Return the (X, Y) coordinate for the center point of the cell that contains the specified text.  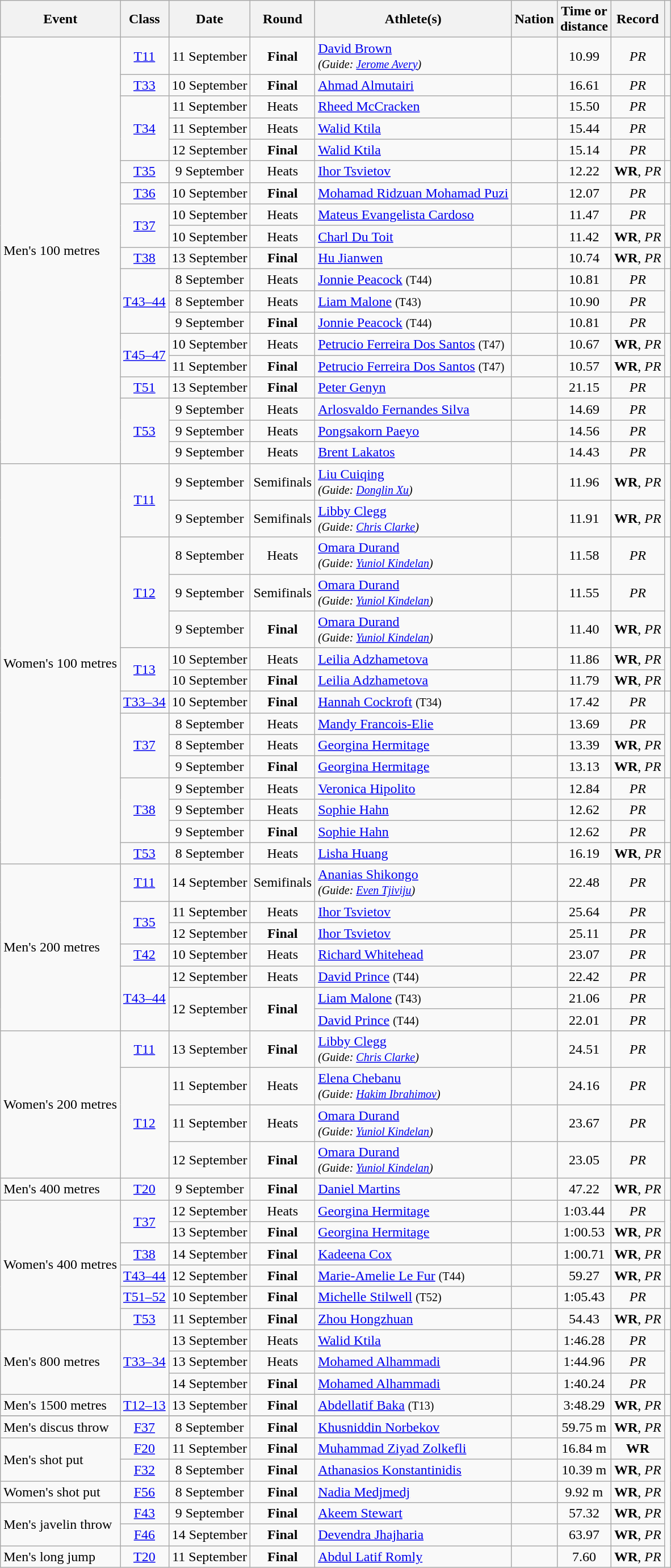
F20 (145, 1448)
Khusniddin Norbekov (413, 1427)
Abdul Latif Romly (413, 1557)
23.05 (584, 1160)
T51–52 (145, 1297)
12.22 (584, 171)
T42 (145, 955)
Veronica Hipolito (413, 789)
Date (209, 19)
Women's 400 metres (60, 1265)
Daniel Martins (413, 1189)
Richard Whitehead (413, 955)
F46 (145, 1535)
F43 (145, 1514)
24.16 (584, 1085)
57.32 (584, 1514)
13.13 (584, 767)
Charl Du Toit (413, 236)
T33 (145, 85)
Akeem Stewart (413, 1514)
Women's 200 metres (60, 1104)
Liu Cuiqing(Guide: Donglin Xu) (413, 481)
Men's 1500 metres (60, 1405)
Peter Genyn (413, 388)
12.84 (584, 789)
1:46.28 (584, 1340)
10.57 (584, 366)
F37 (145, 1427)
25.11 (584, 933)
14.69 (584, 409)
Brent Lakatos (413, 452)
11.79 (584, 680)
Time ordistance (584, 19)
Devendra Jhajharia (413, 1535)
11.40 (584, 629)
1:00.53 (584, 1232)
Men's 100 metres (60, 250)
F32 (145, 1470)
Elena Chebanu(Guide: Hakim Ibrahimov) (413, 1085)
Men's javelin throw (60, 1524)
Ahmad Almutairi (413, 85)
F56 (145, 1491)
Record (638, 19)
10.67 (584, 345)
Kadeena Cox (413, 1254)
15.50 (584, 107)
Ananias Shikongo(Guide: Even Tjiviju) (413, 882)
1:05.43 (584, 1297)
23.67 (584, 1123)
1:00.71 (584, 1254)
Class (145, 19)
11.96 (584, 481)
24.51 (584, 1049)
T51 (145, 388)
WR (638, 1448)
21.06 (584, 998)
12.07 (584, 193)
15.14 (584, 150)
22.48 (584, 882)
13.69 (584, 724)
Hannah Cockroft (T34) (413, 702)
54.43 (584, 1319)
Pongsakorn Paeyo (413, 431)
Women's shot put (60, 1491)
Men's 400 metres (60, 1189)
16.84 m (584, 1448)
10.90 (584, 301)
10.39 m (584, 1470)
T45–47 (145, 355)
Men's shot put (60, 1459)
Hu Jianwen (413, 258)
T34 (145, 128)
Michelle Stilwell (T52) (413, 1297)
10.74 (584, 258)
59.27 (584, 1276)
25.64 (584, 912)
Mohamad Ridzuan Mohamad Puzi (413, 193)
Muhammad Ziyad Zolkefli (413, 1448)
Zhou Hongzhuan (413, 1319)
11.55 (584, 593)
David Brown(Guide: Jerome Avery) (413, 56)
11.42 (584, 236)
15.44 (584, 128)
Marie-Amelie Le Fur (T44) (413, 1276)
Mandy Francois-Elie (413, 724)
13.39 (584, 745)
3:48.29 (584, 1405)
23.07 (584, 955)
Round (283, 19)
Athlete(s) (413, 19)
14.56 (584, 431)
11.86 (584, 659)
Lisha Huang (413, 853)
Mateus Evangelista Cardoso (413, 215)
9.92 m (584, 1491)
16.19 (584, 853)
7.60 (584, 1557)
T36 (145, 193)
1:40.24 (584, 1383)
Men's 800 metres (60, 1362)
Men's discus throw (60, 1427)
Men's 200 metres (60, 947)
Athanasios Konstantinidis (413, 1470)
T12–13 (145, 1405)
Arlosvaldo Fernandes Silva (413, 409)
11.47 (584, 215)
21.15 (584, 388)
22.01 (584, 1020)
22.42 (584, 976)
1:44.96 (584, 1362)
Nation (534, 19)
59.75 m (584, 1427)
14.43 (584, 452)
1:03.44 (584, 1211)
47.22 (584, 1189)
Abdellatif Baka (T13) (413, 1405)
Event (60, 19)
17.42 (584, 702)
Rheed McCracken (413, 107)
16.61 (584, 85)
T13 (145, 669)
10.99 (584, 56)
Women's 100 metres (60, 664)
11.91 (584, 519)
Men's long jump (60, 1557)
63.97 (584, 1535)
11.58 (584, 555)
Nadia Medjmedj (413, 1491)
